Determine the (X, Y) coordinate at the center of the cell enclosing the given text.  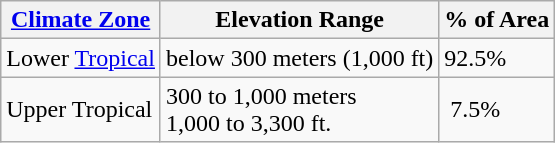
Upper Tropical (81, 110)
below 300 meters (1,000 ft) (299, 58)
Lower Tropical (81, 58)
Elevation Range (299, 20)
92.5% (497, 58)
% of Area (497, 20)
300 to 1,000 meters1,000 to 3,300 ft. (299, 110)
Climate Zone (81, 20)
7.5% (497, 110)
